Locate the cell with the specified text and output its [x, y] center coordinate. 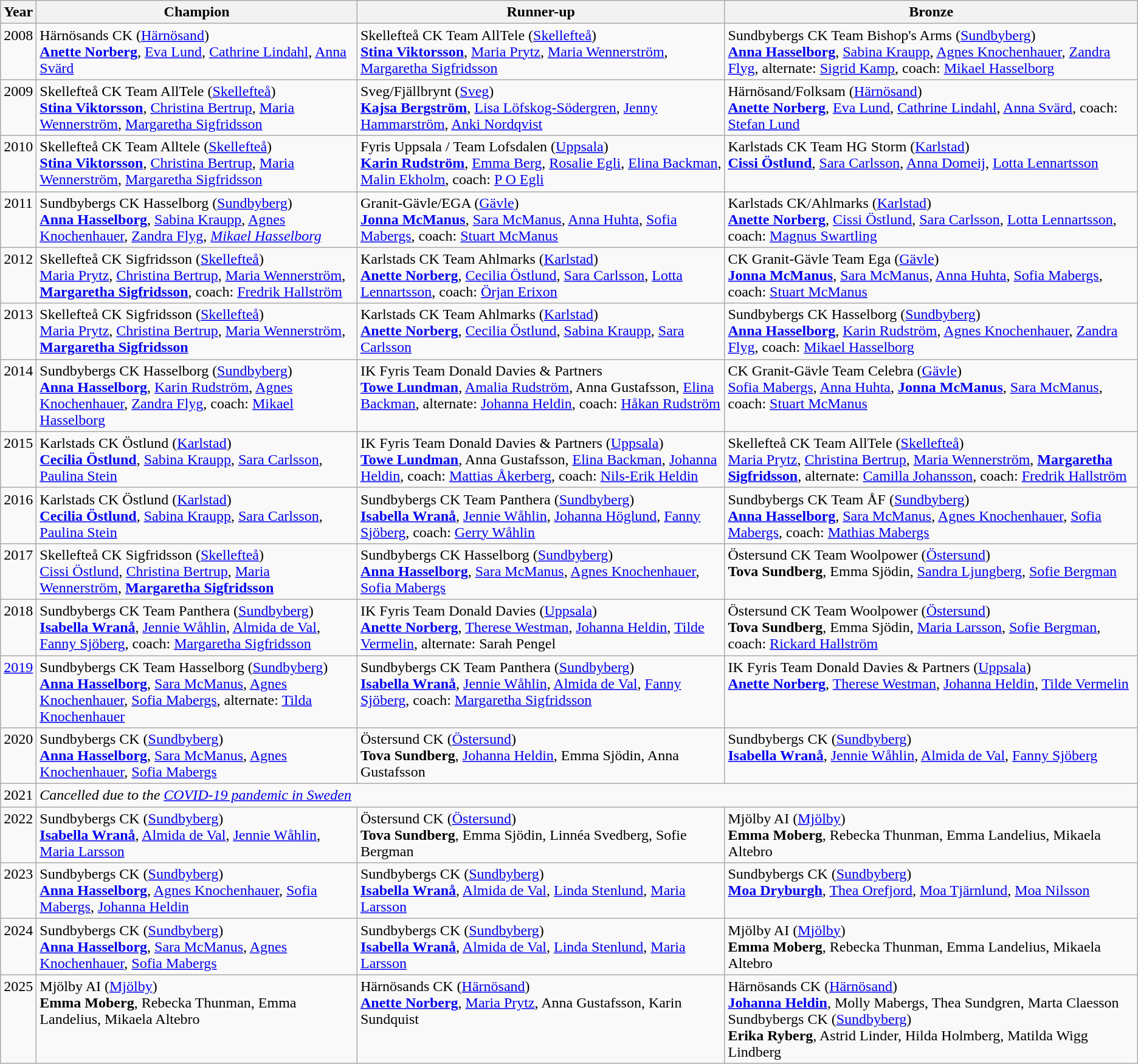
Östersund CK (Östersund)Tova Sundberg, Johanna Heldin, Emma Sjödin, Anna Gustafsson [541, 756]
IK Fyris Team Donald Davies & Partners (Uppsala)Anette Norberg, Therese Westman, Johanna Heldin, Tilde Vermelin [931, 692]
2019 [18, 692]
Sundbybergs CK Hasselborg (Sundbyberg)Anna Hasselborg, Sabina Kraupp, Agnes Knochenhauer, Zandra Flyg, Mikael Hasselborg [197, 219]
2012 [18, 275]
2013 [18, 331]
Skellefteå CK Sigfridsson (Skellefteå)Maria Prytz, Christina Bertrup, Maria Wennerström, Margaretha Sigfridsson, coach: Fredrik Hallström [197, 275]
2025 [18, 1019]
Sundbybergs CK Team Hasselborg (Sundbyberg)Anna Hasselborg, Sara McManus, Agnes Knochenhauer, Sofia Mabergs, alternate: Tilda Knochenhauer [197, 692]
Karlstads CK/Ahlmarks (Karlstad)Anette Norberg, Cissi Östlund, Sara Carlsson, Lotta Lennartsson, coach: Magnus Swartling [931, 219]
IK Fyris Team Donald Davies (Uppsala)Anette Norberg, Therese Westman, Johanna Heldin, Tilde Vermelin, alternate: Sarah Pengel [541, 627]
2014 [18, 395]
Karlstads CK Team Ahlmarks (Karlstad)Anette Norberg, Cecilia Östlund, Sara Carlsson, Lotta Lennartsson, coach: Örjan Erixon [541, 275]
2010 [18, 163]
2011 [18, 219]
2017 [18, 571]
Härnösands CK (Härnösand)Anette Norberg, Maria Prytz, Anna Gustafsson, Karin Sundquist [541, 1019]
Sundbybergs CK (Sundbyberg)Anna Hasselborg, Agnes Knochenhauer, Sofia Mabergs, Johanna Heldin [197, 891]
Skellefteå CK Sigfridsson (Skellefteå)Maria Prytz, Christina Bertrup, Maria Wennerström, Margaretha Sigfridsson [197, 331]
Östersund CK (Östersund)Tova Sundberg, Emma Sjödin, Linnéa Svedberg, Sofie Bergman [541, 835]
Skellefteå CK Team AllTele (Skellefteå)Stina Viktorsson, Christina Bertrup, Maria Wennerström, Margaretha Sigfridsson [197, 108]
Sveg/Fjällbrynt (Sveg)Kajsa Bergström, Lisa Löfskog-Södergren, Jenny Hammarström, Anki Nordqvist [541, 108]
2024 [18, 947]
Östersund CK Team Woolpower (Östersund)Tova Sundberg, Emma Sjödin, Sandra Ljungberg, Sofie Bergman [931, 571]
Bronze [931, 12]
Sundbybergs CK Team ÅF (Sundbyberg)Anna Hasselborg, Sara McManus, Agnes Knochenhauer, Sofia Mabergs, coach: Mathias Mabergs [931, 515]
CK Granit-Gävle Team Celebra (Gävle)Sofia Mabergs, Anna Huhta, Jonna McManus, Sara McManus, coach: Stuart McManus [931, 395]
Sundbybergs CK (Sundbyberg)Moa Dryburgh, Thea Orefjord, Moa Tjärnlund, Moa Nilsson [931, 891]
2023 [18, 891]
Sundbybergs CK (Sundbyberg)Isabella Wranå, Jennie Wåhlin, Almida de Val, Fanny Sjöberg [931, 756]
2018 [18, 627]
Runner-up [541, 12]
IK Fyris Team Donald Davies & PartnersTowe Lundman, Amalia Rudström, Anna Gustafsson, Elina Backman, alternate: Johanna Heldin, coach: Håkan Rudström [541, 395]
Champion [197, 12]
2008 [18, 52]
2021 [18, 795]
Cancelled due to the COVID-19 pandemic in Sweden [587, 795]
2020 [18, 756]
Karlstads CK Team HG Storm (Karlstad)Cissi Östlund, Sara Carlsson, Anna Domeij, Lotta Lennartsson [931, 163]
Karlstads CK Team Ahlmarks (Karlstad)Anette Norberg, Cecilia Östlund, Sabina Kraupp, Sara Carlsson [541, 331]
Year [18, 12]
Granit-Gävle/EGA (Gävle)Jonna McManus, Sara McManus, Anna Huhta, Sofia Mabergs, coach: Stuart McManus [541, 219]
Fyris Uppsala / Team Lofsdalen (Uppsala)Karin Rudström, Emma Berg, Rosalie Egli, Elina Backman, Malin Ekholm, coach: P O Egli [541, 163]
2016 [18, 515]
CK Granit-Gävle Team Ega (Gävle)Jonna McManus, Sara McManus, Anna Huhta, Sofia Mabergs, coach: Stuart McManus [931, 275]
Härnösands CK (Härnösand)Anette Norberg, Eva Lund, Cathrine Lindahl, Anna Svärd [197, 52]
2009 [18, 108]
Sundbybergs CK (Sundbyberg)Isabella Wranå, Almida de Val, Jennie Wåhlin, Maria Larsson [197, 835]
Östersund CK Team Woolpower (Östersund)Tova Sundberg, Emma Sjödin, Maria Larsson, Sofie Bergman, coach: Rickard Hallström [931, 627]
Härnösand/Folksam (Härnösand)Anette Norberg, Eva Lund, Cathrine Lindahl, Anna Svärd, coach: Stefan Lund [931, 108]
2022 [18, 835]
2015 [18, 459]
Skellefteå CK Sigfridsson (Skellefteå)Cissi Östlund, Christina Bertrup, Maria Wennerström, Margaretha Sigfridsson [197, 571]
Sundbybergs CK Hasselborg (Sundbyberg)Anna Hasselborg, Sara McManus, Agnes Knochenhauer, Sofia Mabergs [541, 571]
Skellefteå CK Team AllTele (Skellefteå)Stina Viktorsson, Maria Prytz, Maria Wennerström, Margaretha Sigfridsson [541, 52]
Skellefteå CK Team Alltele (Skellefteå)Stina Viktorsson, Christina Bertrup, Maria Wennerström, Margaretha Sigfridsson [197, 163]
Sundbybergs CK Team Panthera (Sundbyberg)Isabella Wranå, Jennie Wåhlin, Johanna Höglund, Fanny Sjöberg, coach: Gerry Wåhlin [541, 515]
